From the cell containing the given text, extract its center point as [x, y] coordinate. 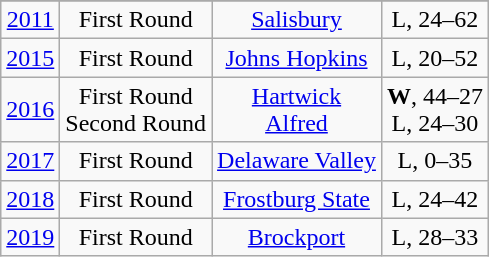
2019 [30, 237]
L, 28–33 [434, 237]
First RoundSecond Round [136, 110]
2015 [30, 58]
L, 24–42 [434, 199]
Frostburg State [297, 199]
HartwickAlfred [297, 110]
L, 24–62 [434, 20]
Brockport [297, 237]
W, 44–27L, 24–30 [434, 110]
2011 [30, 20]
2017 [30, 161]
Delaware Valley [297, 161]
2016 [30, 110]
Johns Hopkins [297, 58]
L, 0–35 [434, 161]
2018 [30, 199]
Salisbury [297, 20]
L, 20–52 [434, 58]
